Locate the cell with the specified text and output its (X, Y) center coordinate. 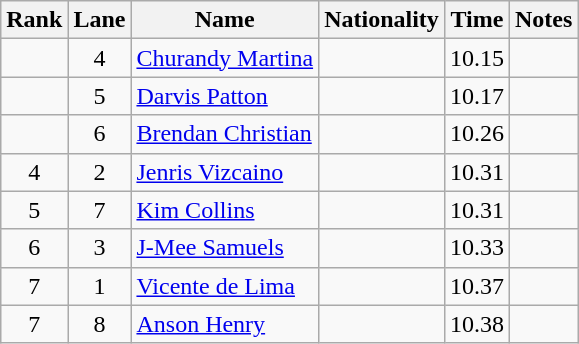
Notes (543, 20)
10.15 (476, 58)
Darvis Patton (225, 96)
Lane (100, 20)
10.37 (476, 286)
Time (476, 20)
Name (225, 20)
8 (100, 324)
10.26 (476, 134)
3 (100, 248)
10.38 (476, 324)
10.33 (476, 248)
Kim Collins (225, 210)
Anson Henry (225, 324)
J-Mee Samuels (225, 248)
Jenris Vizcaino (225, 172)
2 (100, 172)
Churandy Martina (225, 58)
Rank (34, 20)
Brendan Christian (225, 134)
Vicente de Lima (225, 286)
1 (100, 286)
10.17 (476, 96)
Nationality (382, 20)
